Output the (x, y) coordinate of the center of the cell containing the given text.  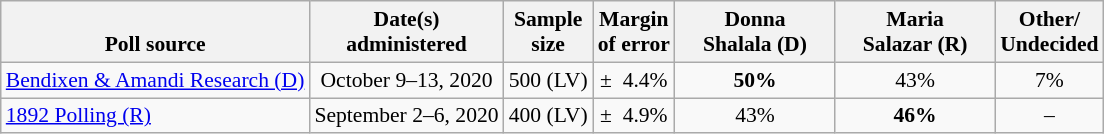
October 9–13, 2020 (406, 80)
46% (915, 116)
Marginof error (634, 32)
7% (1049, 80)
400 (LV) (548, 116)
Other/Undecided (1049, 32)
MariaSalazar (R) (915, 32)
– (1049, 116)
1892 Polling (R) (156, 116)
500 (LV) (548, 80)
Date(s)administered (406, 32)
± 4.9% (634, 116)
50% (755, 80)
Bendixen & Amandi Research (D) (156, 80)
DonnaShalala (D) (755, 32)
September 2–6, 2020 (406, 116)
Samplesize (548, 32)
± 4.4% (634, 80)
Poll source (156, 32)
